Locate the cell with the specified text and output its [x, y] center coordinate. 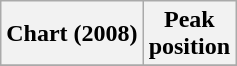
Peakposition [189, 34]
Chart (2008) [72, 34]
